Locate the cell with the specified text and output its (X, Y) center coordinate. 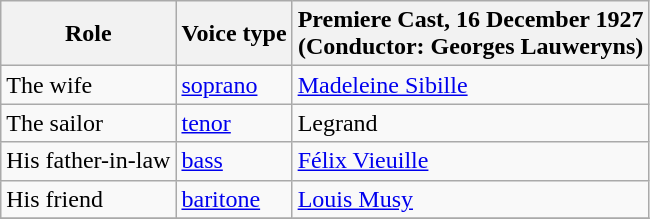
Premiere Cast, 16 December 1927 (Conductor: Georges Lauweryns) (470, 34)
Félix Vieuille (470, 161)
soprano (234, 85)
His friend (88, 199)
Voice type (234, 34)
bass (234, 161)
The wife (88, 85)
baritone (234, 199)
Legrand (470, 123)
tenor (234, 123)
The sailor (88, 123)
Madeleine Sibille (470, 85)
His father-in-law (88, 161)
Louis Musy (470, 199)
Role (88, 34)
